For the text-containing cell, return its midpoint in [x, y] coordinate format. 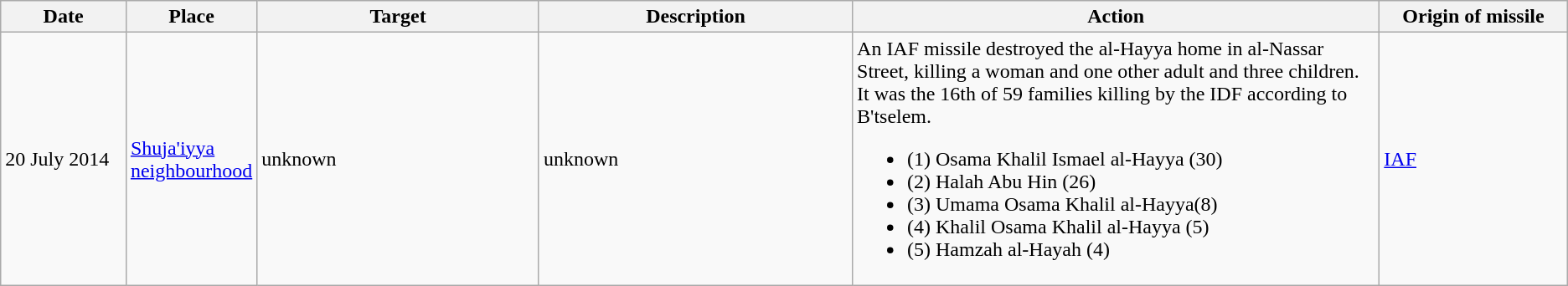
Date [64, 17]
Description [695, 17]
Origin of missile [1473, 17]
IAF [1473, 159]
Place [191, 17]
Action [1116, 17]
Shuja'iyya neighbourhood [191, 159]
20 July 2014 [64, 159]
Target [399, 17]
